Capture the cell that displays the provided text and extract its [x, y] central coordinate. 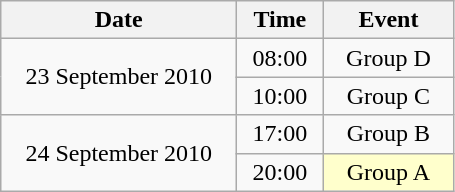
Group D [388, 58]
08:00 [280, 58]
Group A [388, 172]
Event [388, 20]
Group B [388, 134]
10:00 [280, 96]
20:00 [280, 172]
23 September 2010 [119, 77]
17:00 [280, 134]
Date [119, 20]
Group C [388, 96]
Time [280, 20]
24 September 2010 [119, 153]
